Detect which cell encompasses the target text, then output its (X, Y) center coordinate. 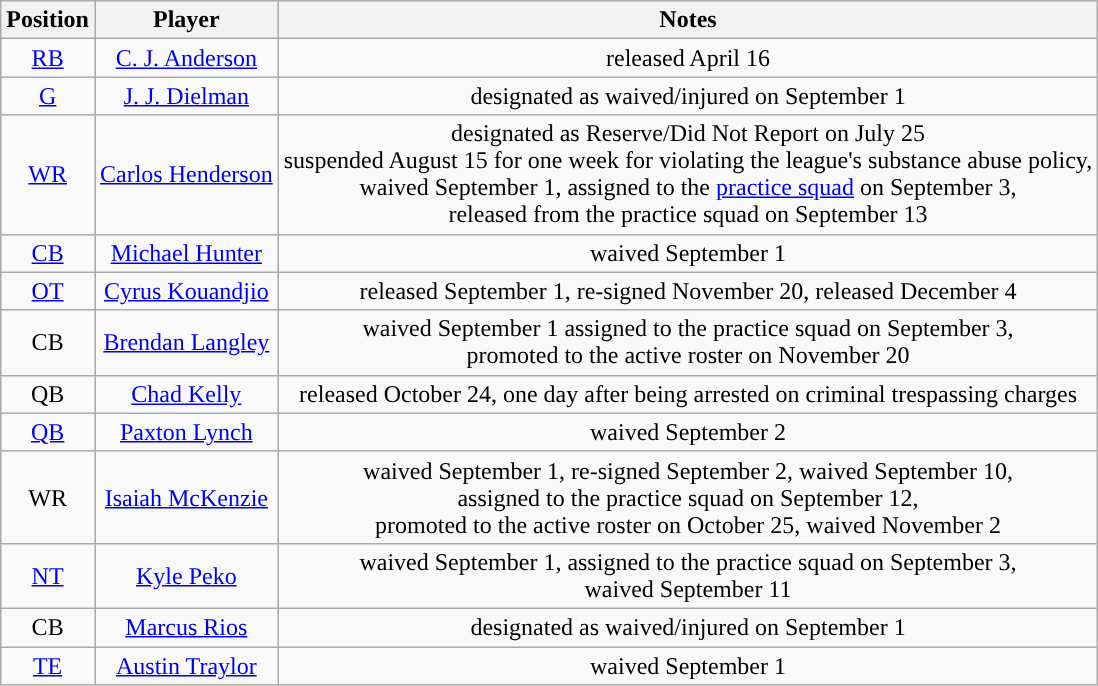
OT (48, 291)
Cyrus Kouandjio (186, 291)
released October 24, one day after being arrested on criminal trespassing charges (688, 394)
Michael Hunter (186, 253)
Marcus Rios (186, 627)
G (48, 96)
Isaiah McKenzie (186, 497)
TE (48, 665)
Notes (688, 20)
Chad Kelly (186, 394)
Player (186, 20)
Austin Traylor (186, 665)
C. J. Anderson (186, 58)
Carlos Henderson (186, 174)
Kyle Peko (186, 576)
waived September 1 assigned to the practice squad on September 3,promoted to the active roster on November 20 (688, 342)
J. J. Dielman (186, 96)
released April 16 (688, 58)
released September 1, re-signed November 20, released December 4 (688, 291)
waived September 1, assigned to the practice squad on September 3,waived September 11 (688, 576)
waived September 2 (688, 432)
Paxton Lynch (186, 432)
RB (48, 58)
Brendan Langley (186, 342)
Position (48, 20)
NT (48, 576)
